Pinpoint the cell where the given text exists, returning its [X, Y] midpoint coordinate. 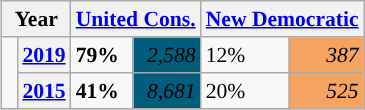
8,681 [166, 91]
41% [102, 91]
United Cons. [136, 19]
20% [245, 91]
2015 [44, 91]
387 [326, 55]
2,588 [166, 55]
525 [326, 91]
New Democratic [282, 19]
2019 [44, 55]
12% [245, 55]
Year [36, 19]
79% [102, 55]
